Search for the cell housing the specified text and yield its [X, Y] center coordinate. 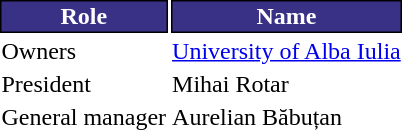
President [84, 84]
Owners [84, 51]
Role [84, 16]
